Search for the cell housing the specified text and yield its (x, y) center coordinate. 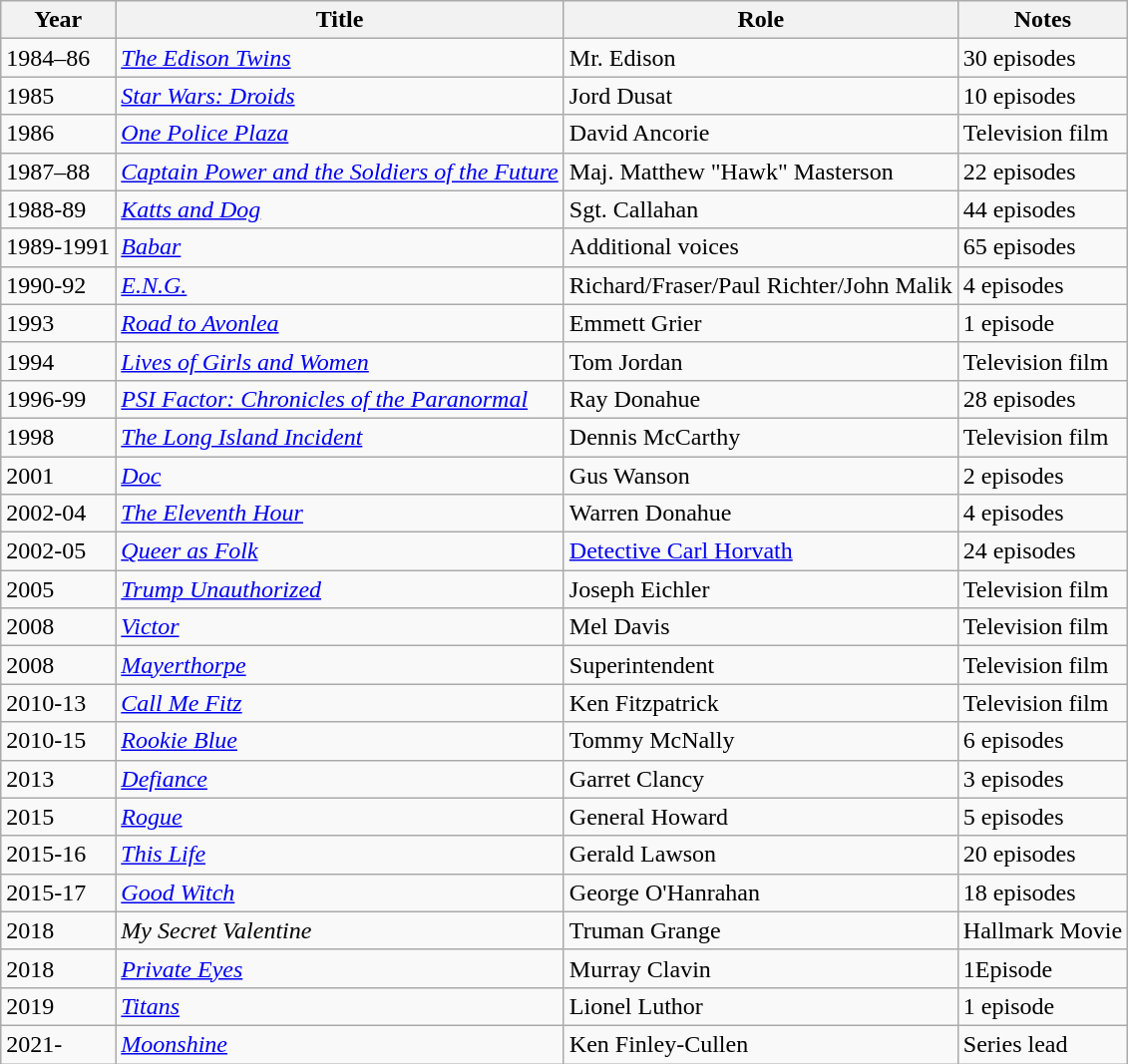
Mayerthorpe (339, 665)
1988-89 (58, 209)
Year (58, 20)
1989-1991 (58, 247)
Murray Clavin (760, 968)
General Howard (760, 817)
Notes (1042, 20)
2002-05 (58, 551)
Sgt. Callahan (760, 209)
Gerald Lawson (760, 855)
28 episodes (1042, 399)
George O'Hanrahan (760, 892)
Mr. Edison (760, 58)
Garret Clancy (760, 779)
Dennis McCarthy (760, 437)
Truman Grange (760, 930)
65 episodes (1042, 247)
1990-92 (58, 285)
1994 (58, 361)
10 episodes (1042, 96)
2019 (58, 1006)
18 episodes (1042, 892)
Mel Davis (760, 627)
Road to Avonlea (339, 323)
20 episodes (1042, 855)
One Police Plaza (339, 134)
Captain Power and the Soldiers of the Future (339, 172)
Maj. Matthew "Hawk" Masterson (760, 172)
1985 (58, 96)
2015-16 (58, 855)
Superintendent (760, 665)
1986 (58, 134)
Gus Wanson (760, 476)
44 episodes (1042, 209)
1993 (58, 323)
My Secret Valentine (339, 930)
Ken Finley-Cullen (760, 1044)
24 episodes (1042, 551)
Good Witch (339, 892)
1998 (58, 437)
Tommy McNally (760, 741)
Rookie Blue (339, 741)
Queer as Folk (339, 551)
Lionel Luthor (760, 1006)
Joseph Eichler (760, 589)
Star Wars: Droids (339, 96)
The Edison Twins (339, 58)
5 episodes (1042, 817)
2005 (58, 589)
30 episodes (1042, 58)
Warren Donahue (760, 514)
2015-17 (58, 892)
3 episodes (1042, 779)
2 episodes (1042, 476)
Role (760, 20)
2021- (58, 1044)
2002-04 (58, 514)
2013 (58, 779)
Moonshine (339, 1044)
1Episode (1042, 968)
Private Eyes (339, 968)
Title (339, 20)
Emmett Grier (760, 323)
Ray Donahue (760, 399)
Trump Unauthorized (339, 589)
Tom Jordan (760, 361)
David Ancorie (760, 134)
PSI Factor: Chronicles of the Paranormal (339, 399)
The Eleventh Hour (339, 514)
Series lead (1042, 1044)
Jord Dusat (760, 96)
Detective Carl Horvath (760, 551)
Lives of Girls and Women (339, 361)
Babar (339, 247)
E.N.G. (339, 285)
This Life (339, 855)
1996-99 (58, 399)
Victor (339, 627)
1984–86 (58, 58)
Additional voices (760, 247)
Hallmark Movie (1042, 930)
2010-13 (58, 703)
2015 (58, 817)
6 episodes (1042, 741)
22 episodes (1042, 172)
Defiance (339, 779)
Rogue (339, 817)
1987–88 (58, 172)
2010-15 (58, 741)
2001 (58, 476)
Richard/Fraser/Paul Richter/John Malik (760, 285)
Call Me Fitz (339, 703)
Titans (339, 1006)
The Long Island Incident (339, 437)
Doc (339, 476)
Katts and Dog (339, 209)
Ken Fitzpatrick (760, 703)
